For the text-containing cell, return its midpoint in (x, y) coordinate format. 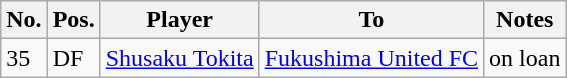
To (371, 20)
No. (24, 20)
Notes (525, 20)
35 (24, 58)
on loan (525, 58)
Pos. (74, 20)
Player (180, 20)
Fukushima United FC (371, 58)
Shusaku Tokita (180, 58)
DF (74, 58)
